Determine the (x, y) coordinate at the center of the cell enclosing the given text.  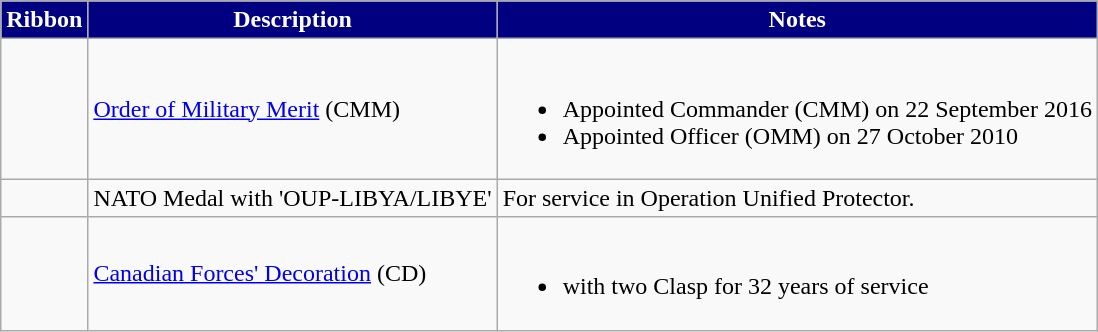
Order of Military Merit (CMM) (292, 109)
Appointed Commander (CMM) on 22 September 2016Appointed Officer (OMM) on 27 October 2010 (797, 109)
Description (292, 20)
Canadian Forces' Decoration (CD) (292, 274)
NATO Medal with 'OUP-LIBYA/LIBYE' (292, 198)
Notes (797, 20)
For service in Operation Unified Protector. (797, 198)
Ribbon (44, 20)
with two Clasp for 32 years of service (797, 274)
